Provide the [X, Y] coordinate of the cell's center where the given text is located.  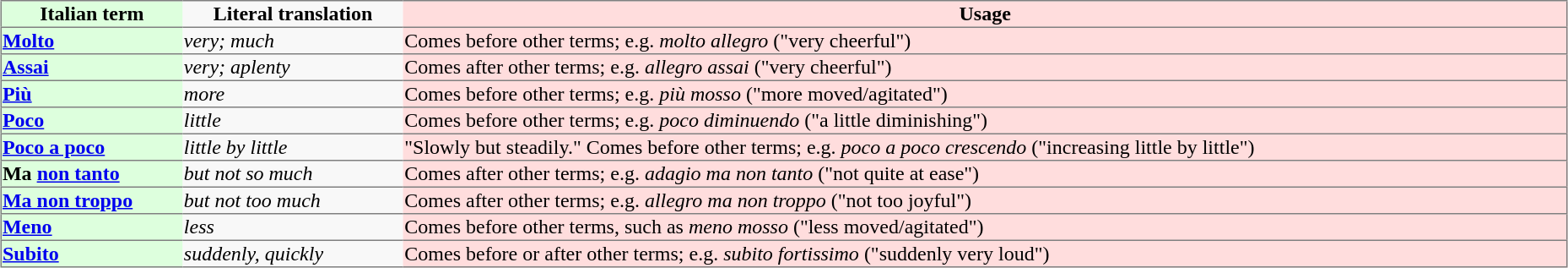
Molto [92, 41]
Ma non tanto [92, 174]
Literal translation [292, 14]
Comes before other terms; e.g. più mosso ("more moved/agitated") [986, 94]
Comes after other terms; e.g. allegro ma non troppo ("not too joyful") [986, 200]
but not so much [292, 174]
Comes after other terms; e.g. allegro assai ("very cheerful") [986, 68]
Subito [92, 254]
more [292, 94]
little [292, 121]
Comes before other terms; e.g. poco diminuendo ("a little diminishing") [986, 121]
Comes before other terms, such as meno mosso ("less moved/agitated") [986, 227]
little by little [292, 147]
Italian term [92, 14]
Più [92, 94]
less [292, 227]
Usage [986, 14]
Comes before other terms; e.g. molto allegro ("very cheerful") [986, 41]
Comes before or after other terms; e.g. subito fortissimo ("suddenly very loud") [986, 254]
but not too much [292, 200]
Ma non troppo [92, 200]
suddenly, quickly [292, 254]
Assai [92, 68]
Poco [92, 121]
"Slowly but steadily." Comes before other terms; e.g. poco a poco crescendo ("increasing little by little") [986, 147]
very; aplenty [292, 68]
Meno [92, 227]
Comes after other terms; e.g. adagio ma non tanto ("not quite at ease") [986, 174]
very; much [292, 41]
Poco a poco [92, 147]
